Capture the cell that displays the provided text and extract its [x, y] central coordinate. 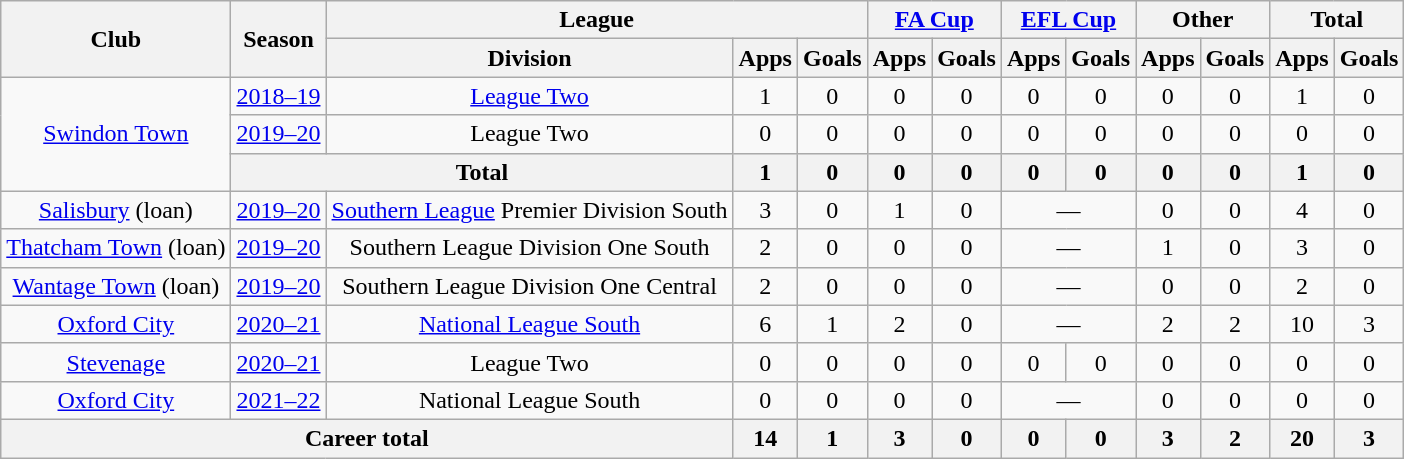
4 [1302, 210]
14 [765, 438]
Wantage Town (loan) [116, 286]
6 [765, 324]
EFL Cup [1068, 20]
Southern League Division One Central [530, 286]
2018–19 [278, 96]
Southern League Division One South [530, 248]
Club [116, 39]
2021–22 [278, 400]
Other [1203, 20]
Season [278, 39]
Salisbury (loan) [116, 210]
Thatcham Town (loan) [116, 248]
20 [1302, 438]
Swindon Town [116, 134]
FA Cup [934, 20]
Career total [367, 438]
Division [530, 58]
Stevenage [116, 362]
10 [1302, 324]
Southern League Premier Division South [530, 210]
League [596, 20]
